Search for the cell housing the specified text and yield its (x, y) center coordinate. 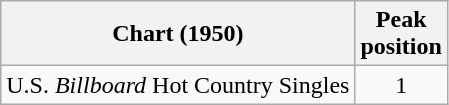
Chart (1950) (178, 34)
Peakposition (401, 34)
U.S. Billboard Hot Country Singles (178, 85)
1 (401, 85)
